Return [X, Y] of the center of cell containing provided text 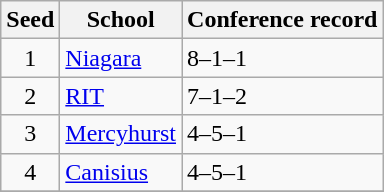
8–1–1 [282, 58]
RIT [121, 96]
Canisius [121, 172]
Mercyhurst [121, 134]
1 [30, 58]
7–1–2 [282, 96]
4 [30, 172]
3 [30, 134]
Conference record [282, 20]
Seed [30, 20]
2 [30, 96]
School [121, 20]
Niagara [121, 58]
